Identify which cell holds the provided text, then report its [X, Y] central coordinate. 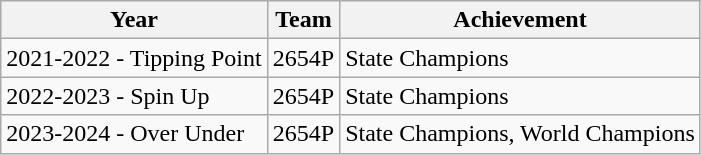
Year [134, 20]
State Champions, World Champions [520, 134]
2023-2024 - Over Under [134, 134]
Team [303, 20]
2021-2022 - Tipping Point [134, 58]
Achievement [520, 20]
2022-2023 - Spin Up [134, 96]
